Locate the cell with the specified text and output its (X, Y) center coordinate. 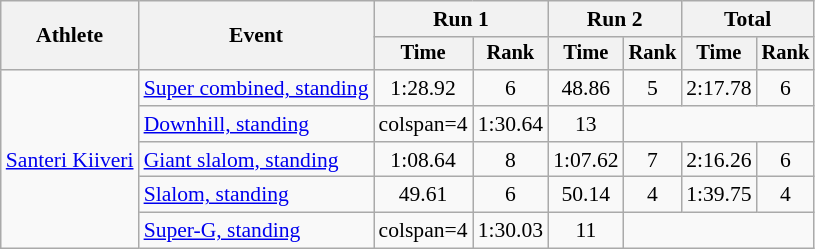
Event (256, 36)
1:08.64 (424, 160)
2:17.78 (718, 88)
Super combined, standing (256, 88)
48.86 (586, 88)
11 (586, 231)
2:16.26 (718, 160)
Slalom, standing (256, 195)
Downhill, standing (256, 124)
50.14 (586, 195)
13 (586, 124)
1:28.92 (424, 88)
8 (510, 160)
Run 1 (462, 19)
1:30.03 (510, 231)
Santeri Kiiveri (70, 159)
1:07.62 (586, 160)
Giant slalom, standing (256, 160)
5 (653, 88)
Total (748, 19)
Super-G, standing (256, 231)
1:30.64 (510, 124)
49.61 (424, 195)
7 (653, 160)
1:39.75 (718, 195)
Run 2 (614, 19)
Athlete (70, 36)
